For the text-containing cell, return its midpoint in (X, Y) coordinate format. 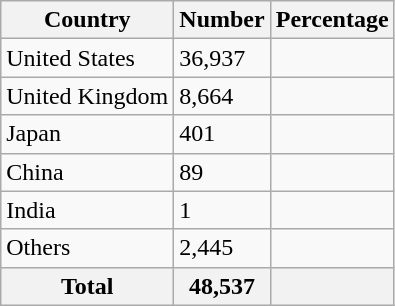
Percentage (332, 20)
1 (222, 210)
Others (88, 248)
United States (88, 58)
Total (88, 286)
United Kingdom (88, 96)
China (88, 172)
India (88, 210)
Country (88, 20)
2,445 (222, 248)
89 (222, 172)
401 (222, 134)
Japan (88, 134)
36,937 (222, 58)
Number (222, 20)
8,664 (222, 96)
48,537 (222, 286)
